Find where the given text appears and provide that cell's center as [x, y] coordinate. 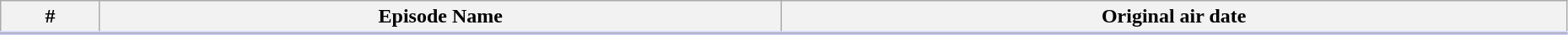
Original air date [1174, 17]
# [51, 17]
Episode Name [440, 17]
